For the text-containing cell, return its midpoint in [X, Y] coordinate format. 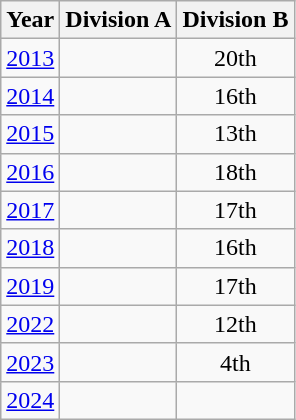
2013 [30, 58]
Year [30, 20]
2017 [30, 210]
2019 [30, 286]
2024 [30, 400]
20th [236, 58]
2023 [30, 362]
2015 [30, 134]
Division B [236, 20]
Division A [118, 20]
2018 [30, 248]
2016 [30, 172]
2022 [30, 324]
13th [236, 134]
12th [236, 324]
2014 [30, 96]
18th [236, 172]
4th [236, 362]
